For the text-containing cell, return its midpoint in (x, y) coordinate format. 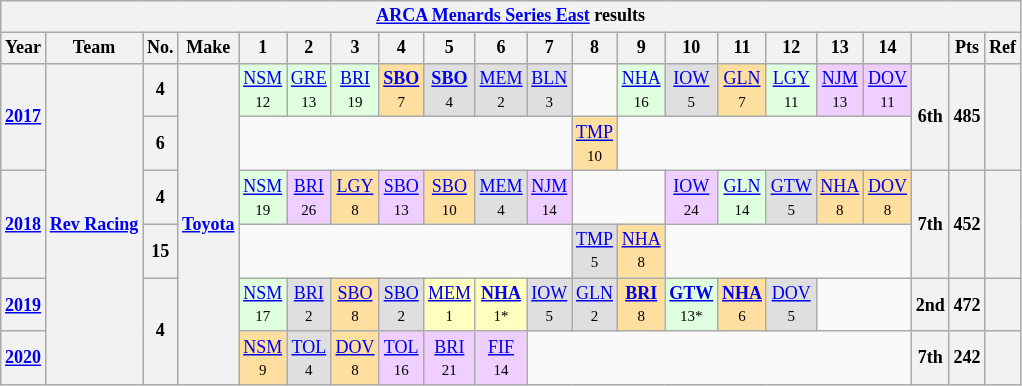
3 (355, 48)
7 (550, 48)
GLN7 (742, 90)
ARCA Menards Series East results (511, 16)
Team (94, 48)
NHA16 (641, 90)
GTW13* (692, 305)
TOL4 (308, 358)
No. (160, 48)
SBO2 (402, 305)
NSM9 (263, 358)
15 (160, 251)
452 (967, 224)
TOL16 (402, 358)
SBO13 (402, 197)
GLN2 (595, 305)
LGY11 (791, 90)
BRI2 (308, 305)
485 (967, 116)
SBO8 (355, 305)
14 (888, 48)
5 (450, 48)
6th (930, 116)
MEM2 (501, 90)
NSM12 (263, 90)
BLN3 (550, 90)
Toyota (208, 224)
12 (791, 48)
2018 (24, 224)
SBO10 (450, 197)
FIF14 (501, 358)
242 (967, 358)
11 (742, 48)
NSM17 (263, 305)
DOV5 (791, 305)
DOV11 (888, 90)
Rev Racing (94, 224)
GLN14 (742, 197)
NSM19 (263, 197)
NJM14 (550, 197)
BRI19 (355, 90)
GTW5 (791, 197)
BRI21 (450, 358)
BRI26 (308, 197)
13 (840, 48)
9 (641, 48)
NHA1* (501, 305)
2019 (24, 305)
IOW24 (692, 197)
Pts (967, 48)
NJM13 (840, 90)
472 (967, 305)
MEM4 (501, 197)
SBO7 (402, 90)
Ref (1003, 48)
TMP5 (595, 251)
8 (595, 48)
NHA6 (742, 305)
SBO4 (450, 90)
2020 (24, 358)
2 (308, 48)
LGY8 (355, 197)
GRE13 (308, 90)
2nd (930, 305)
Year (24, 48)
TMP10 (595, 144)
MEM1 (450, 305)
2017 (24, 116)
10 (692, 48)
Make (208, 48)
BRI8 (641, 305)
1 (263, 48)
